Capture the cell that displays the provided text and extract its (X, Y) central coordinate. 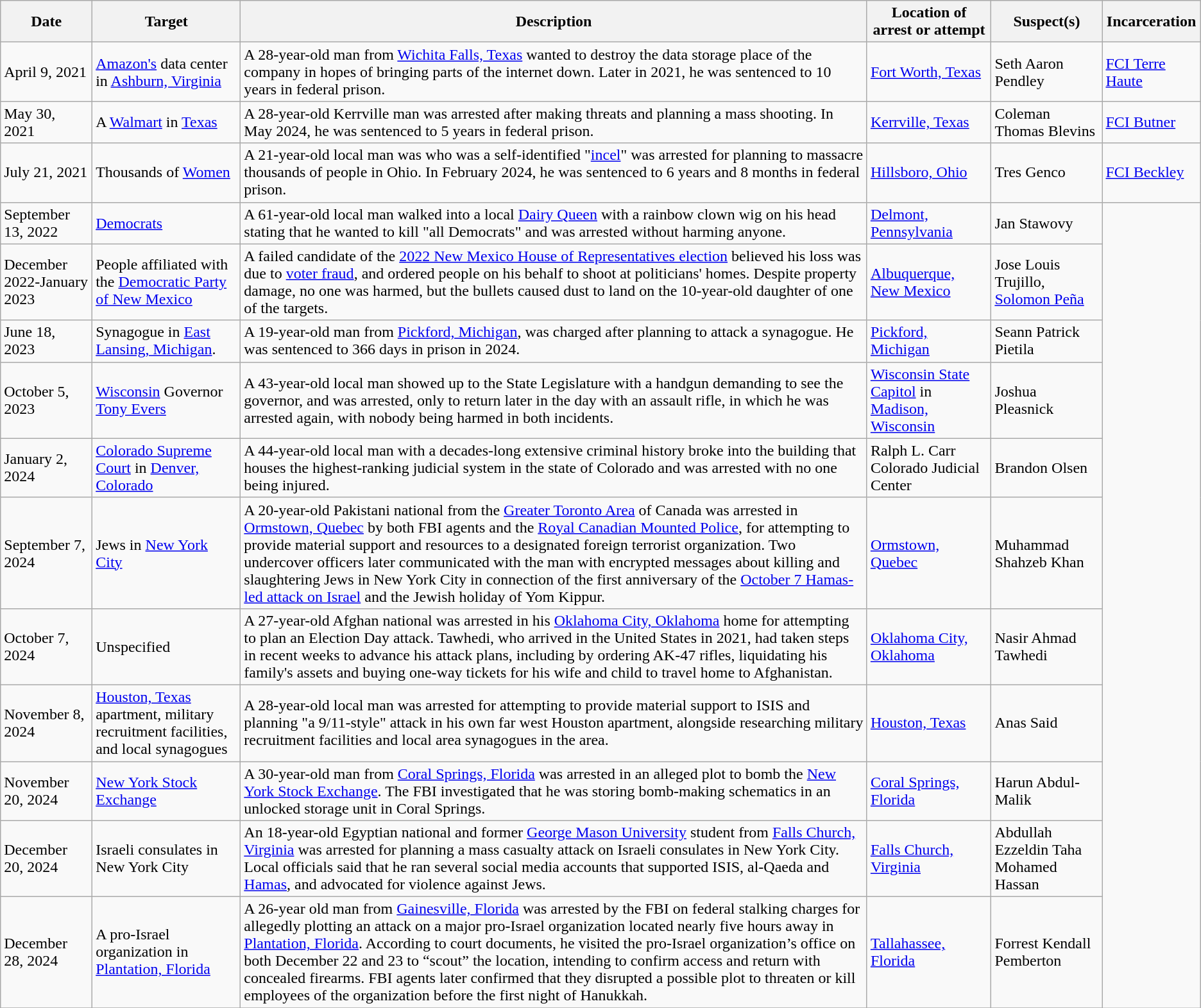
Tres Genco (1047, 173)
A pro-Israel organization in Plantation, Florida (167, 952)
Houston, Texas (929, 722)
December 2022-January 2023 (46, 282)
Pickford, Michigan (929, 341)
September 13, 2022 (46, 223)
Fort Worth, Texas (929, 72)
Kerrville, Texas (929, 122)
April 9, 2021 (46, 72)
Coleman Thomas Blevins (1047, 122)
December 28, 2024 (46, 952)
Suspect(s) (1047, 22)
Falls Church, Virginia (929, 859)
Incarceration (1151, 22)
Ralph L. Carr Colorado Judicial Center (929, 468)
Forrest Kendall Pemberton (1047, 952)
January 2, 2024 (46, 468)
Hillsboro, Ohio (929, 173)
Israeli consulates in New York City (167, 859)
FCI Beckley (1151, 173)
Coral Springs, Florida (929, 790)
Seann Patrick Pietila (1047, 341)
Jews in New York City (167, 553)
Nasir Ahmad Tawhedi (1047, 647)
A 19-year-old man from Pickford, Michigan, was charged after planning to attack a synagogue. He was sentenced to 366 days in prison in 2024. (554, 341)
Anas Said (1047, 722)
May 30, 2021 (46, 122)
Synagogue in East Lansing, Michigan. (167, 341)
December 20, 2024 (46, 859)
Joshua Pleasnick (1047, 400)
Unspecified (167, 647)
Wisconsin Governor Tony Evers (167, 400)
July 21, 2021 (46, 173)
November 8, 2024 (46, 722)
Jan Stawovy (1047, 223)
September 7, 2024 (46, 553)
Oklahoma City, Oklahoma (929, 647)
Brandon Olsen (1047, 468)
Colorado Supreme Court in Denver, Colorado (167, 468)
Albuquerque, New Mexico (929, 282)
November 20, 2024 (46, 790)
Abdullah Ezzeldin Taha Mohamed Hassan (1047, 859)
Thousands of Women (167, 173)
Location of arrest or attempt (929, 22)
Tallahassee, Florida (929, 952)
Wisconsin State Capitol in Madison, Wisconsin (929, 400)
Houston, Texas apartment, military recruitment facilities, and local synagogues (167, 722)
Jose Louis Trujillo, Solomon Peña (1047, 282)
Delmont, Pennsylvania (929, 223)
People affiliated with the Democratic Party of New Mexico (167, 282)
Date (46, 22)
Muhammad Shahzeb Khan (1047, 553)
FCI Butner (1151, 122)
Seth Aaron Pendley (1047, 72)
Target (167, 22)
June 18, 2023 (46, 341)
Ormstown, Quebec (929, 553)
October 5, 2023 (46, 400)
Amazon's data center in Ashburn, Virginia (167, 72)
FCI Terre Haute (1151, 72)
Description (554, 22)
Democrats (167, 223)
October 7, 2024 (46, 647)
Harun Abdul-Malik (1047, 790)
A Walmart in Texas (167, 122)
New York Stock Exchange (167, 790)
